Find where the given text appears and provide that cell's center as (x, y) coordinate. 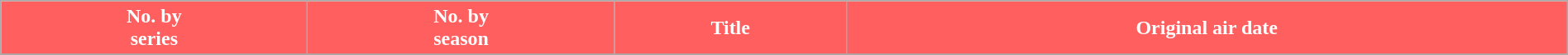
No. byseries (154, 28)
Original air date (1207, 28)
No. byseason (461, 28)
Title (730, 28)
